Identify which cell holds the provided text, then report its [X, Y] central coordinate. 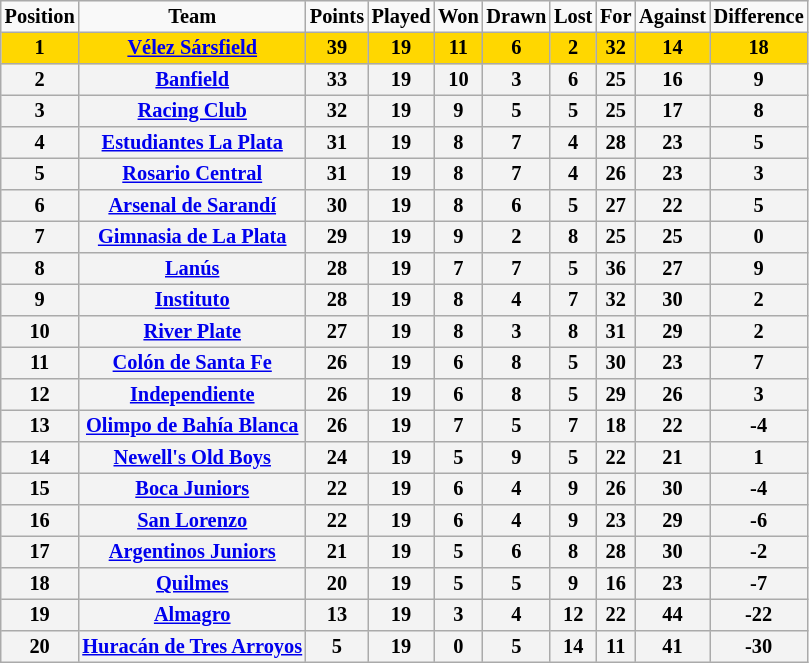
Olimpo de Bahía Blanca [192, 426]
Team [192, 17]
Almagro [192, 615]
River Plate [192, 332]
Racing Club [192, 111]
Newell's Old Boys [192, 458]
Lanús [192, 269]
Played [401, 17]
24 [337, 458]
-6 [759, 521]
Difference [759, 17]
Won [458, 17]
Instituto [192, 300]
33 [337, 80]
Vélez Sársfield [192, 48]
-2 [759, 552]
Banfield [192, 80]
Arsenal de Sarandí [192, 206]
Estudiantes La Plata [192, 143]
Position [40, 17]
Colón de Santa Fe [192, 363]
San Lorenzo [192, 521]
Huracán de Tres Arroyos [192, 647]
-7 [759, 584]
Argentinos Juniors [192, 552]
Quilmes [192, 584]
39 [337, 48]
Against [672, 17]
Independiente [192, 395]
Rosario Central [192, 174]
Lost [573, 17]
-22 [759, 615]
15 [40, 489]
Points [337, 17]
44 [672, 615]
For [616, 17]
41 [672, 647]
Drawn [517, 17]
Boca Juniors [192, 489]
36 [616, 269]
-30 [759, 647]
Gimnasia de La Plata [192, 237]
